Scan for the cell matching the given text and deliver its (x, y) coordinate at center. 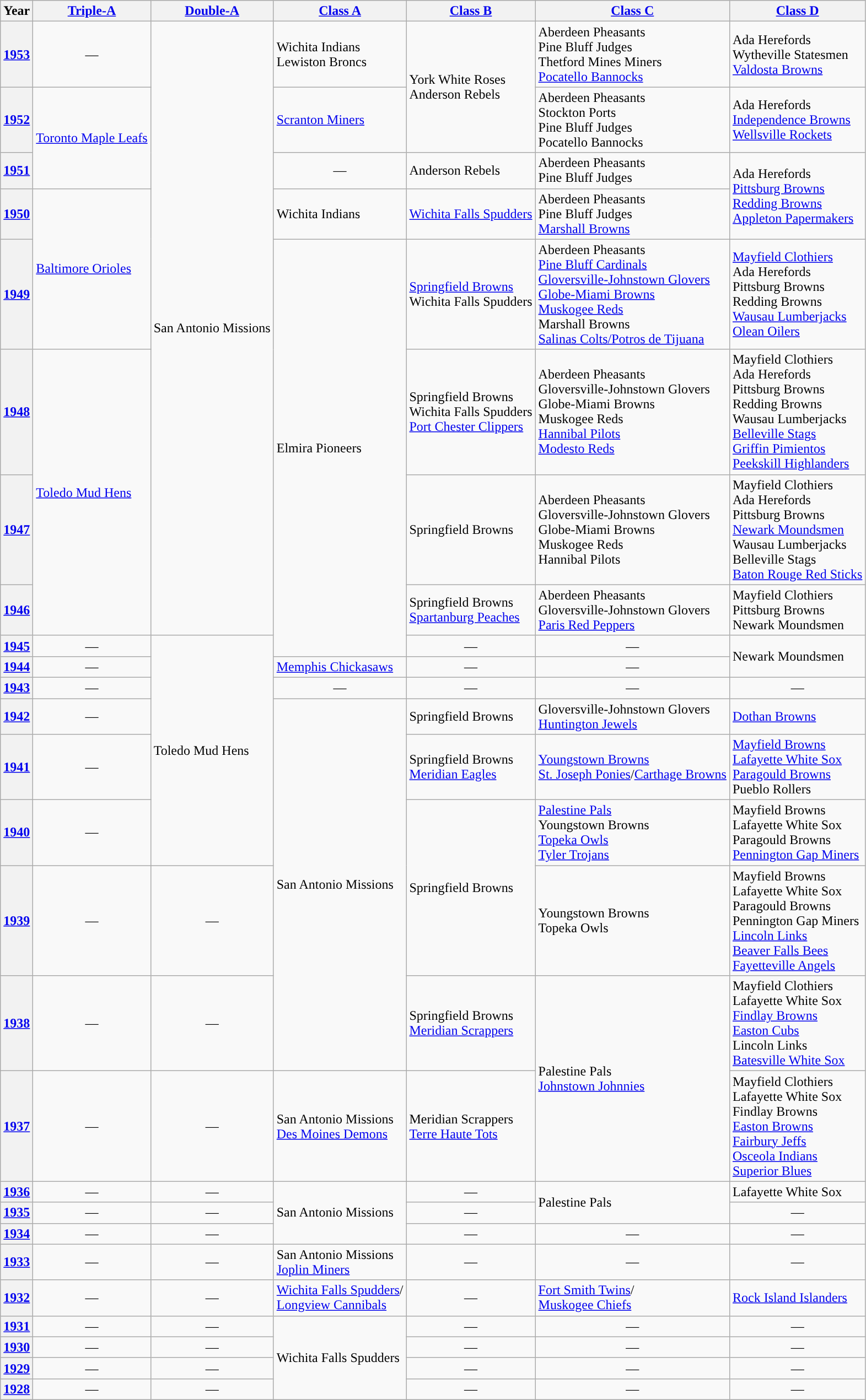
York White RosesAnderson Rebels (471, 87)
1934 (17, 1234)
1942 (17, 716)
1949 (17, 294)
Mayfield ClothiersAda HerefordsPittsburg BrownsRedding BrownsWausau LumberjacksOlean Oilers (797, 294)
Aberdeen PheasantsPine Bluff JudgesMarshall Browns (632, 214)
1930 (17, 1347)
Fort Smith Twins/Muskogee Chiefs (632, 1298)
1945 (17, 646)
1929 (17, 1368)
Class B (471, 11)
Memphis Chickasaws (340, 667)
Springfield BrownsSpartanburg Peaches (471, 610)
Mayfield ClothiersPittsburg BrownsNewark Moundsmen (797, 610)
Lafayette White Sox (797, 1192)
1952 (17, 120)
Mayfield BrownsLafayette White SoxParagould BrownsPueblo Rollers (797, 767)
1936 (17, 1192)
Mayfield ClothiersAda HerefordsPittsburg BrownsRedding BrownsWausau LumberjacksBelleville StagsGriffin PimientosPeekskill Highlanders (797, 412)
Class D (797, 11)
Youngstown BrownsSt. Joseph Ponies/Carthage Browns (632, 767)
1944 (17, 667)
1932 (17, 1298)
1943 (17, 688)
1937 (17, 1126)
Springfield BrownsWichita Falls Spudders (471, 294)
Mayfield ClothiersLafayette White SoxFindlay BrownsEaston CubsLincoln LinksBatesville White Sox (797, 1024)
Elmira Pioneers (340, 447)
Rock Island Islanders (797, 1298)
1940 (17, 833)
Aberdeen PheasantsGloversville-Johnstown GloversParis Red Peppers (632, 610)
Palestine PalsJohnstown Johnnies (632, 1079)
Class A (340, 11)
Baltimore Orioles (92, 269)
1946 (17, 610)
Wichita IndiansLewiston Broncs (340, 54)
Wichita Indians (340, 214)
1931 (17, 1326)
Ada HerefordsPittsburg BrownsRedding BrownsAppleton Papermakers (797, 196)
Double-A (212, 11)
1951 (17, 171)
1935 (17, 1213)
Aberdeen PheasantsStockton PortsPine Bluff JudgesPocatello Bannocks (632, 120)
Meridian ScrappersTerre Haute Tots (471, 1126)
1953 (17, 54)
1928 (17, 1389)
Aberdeen PheasantsPine Bluff CardinalsGloversville-Johnstown GloversGlobe-Miami BrownsMuskogee RedsMarshall BrownsSalinas Colts/Potros de Tijuana (632, 294)
Springfield BrownsMeridian Eagles (471, 767)
1941 (17, 767)
Mayfield ClothiersAda HerefordsPittsburg BrownsNewark MoundsmenWausau LumberjacksBelleville StagsBaton Rouge Red Sticks (797, 529)
Ada HerefordsIndependence BrownsWellsville Rockets (797, 120)
San Antonio MissionsDes Moines Demons (340, 1126)
Youngstown BrownsTopeka Owls (632, 921)
Aberdeen PheasantsGloversville-Johnstown GloversGlobe-Miami BrownsMuskogee RedsHannibal PilotsModesto Reds (632, 412)
1933 (17, 1262)
Palestine Pals (632, 1202)
Mayfield BrownsLafayette White SoxParagould BrownsPennington Gap Miners (797, 833)
Aberdeen PheasantsPine Bluff Judges (632, 171)
1938 (17, 1024)
Class C (632, 11)
Aberdeen PheasantsPine Bluff JudgesThetford Mines MinersPocatello Bannocks (632, 54)
Dothan Browns (797, 716)
Springfield BrownsWichita Falls SpuddersPort Chester Clippers (471, 412)
Ada HerefordsWytheville StatesmenValdosta Browns (797, 54)
Anderson Rebels (471, 171)
Scranton Miners (340, 120)
Palestine PalsYoungstown BrownsTopeka OwlsTyler Trojans (632, 833)
1950 (17, 214)
Year (17, 11)
1948 (17, 412)
Aberdeen PheasantsGloversville-Johnstown GloversGlobe-Miami BrownsMuskogee RedsHannibal Pilots (632, 529)
Mayfield ClothiersLafayette White SoxFindlay BrownsEaston BrownsFairbury JeffsOsceola IndiansSuperior Blues (797, 1126)
Mayfield BrownsLafayette White SoxParagould BrownsPennington Gap MinersLincoln LinksBeaver Falls BeesFayetteville Angels (797, 921)
San Antonio MissionsJoplin Miners (340, 1262)
1947 (17, 529)
Triple-A (92, 11)
Wichita Falls Spudders/Longview Cannibals (340, 1298)
Gloversville-Johnstown GloversHuntington Jewels (632, 716)
Newark Moundsmen (797, 656)
Springfield BrownsMeridian Scrappers (471, 1024)
1939 (17, 921)
Toronto Maple Leafs (92, 138)
